Determine the [X, Y] coordinate at the center of the cell enclosing the given text.  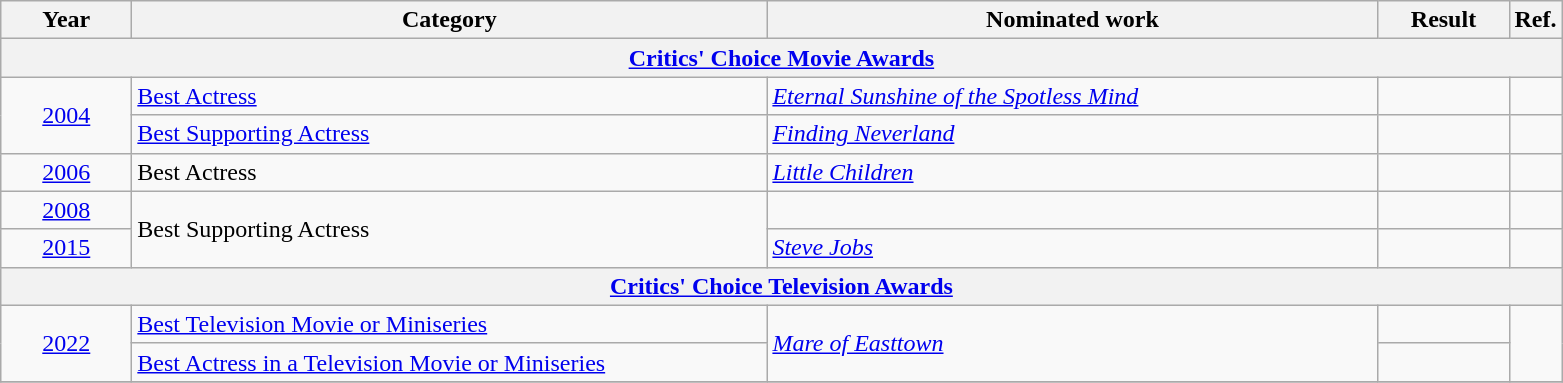
2008 [66, 210]
Mare of Easttown [1072, 343]
Category [450, 20]
Critics' Choice Movie Awards [782, 58]
Steve Jobs [1072, 248]
Nominated work [1072, 20]
2022 [66, 343]
Critics' Choice Television Awards [782, 286]
2006 [66, 172]
Little Children [1072, 172]
Best Actress in a Television Movie or Miniseries [450, 362]
2004 [66, 115]
2015 [66, 248]
Eternal Sunshine of the Spotless Mind [1072, 96]
Year [66, 20]
Best Television Movie or Miniseries [450, 324]
Ref. [1536, 20]
Result [1444, 20]
Finding Neverland [1072, 134]
